Return (x, y) of the center of cell containing provided text 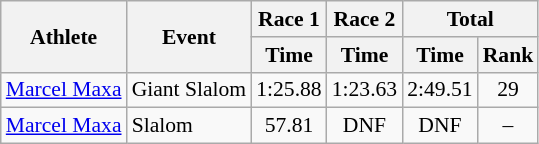
Race 2 (364, 19)
2:49.51 (440, 90)
Slalom (190, 126)
57.81 (288, 126)
Athlete (64, 36)
Race 1 (288, 19)
Giant Slalom (190, 90)
1:25.88 (288, 90)
1:23.63 (364, 90)
– (508, 126)
Total (470, 19)
Rank (508, 55)
29 (508, 90)
Event (190, 36)
